Determine the [x, y] coordinate at the center of the cell enclosing the given text.  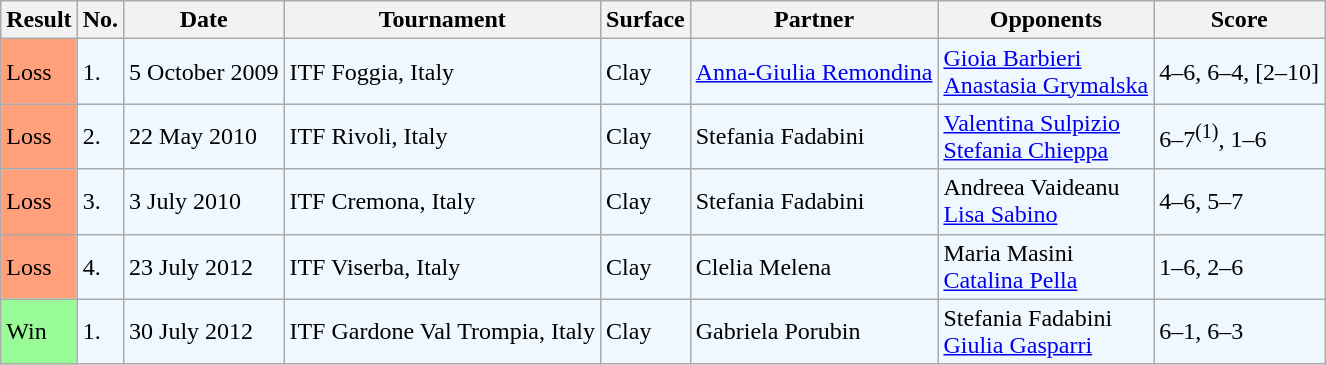
Stefania Fadabini Giulia Gasparri [1046, 332]
Surface [646, 20]
Valentina Sulpizio Stefania Chieppa [1046, 136]
Date [204, 20]
5 October 2009 [204, 72]
ITF Cremona, Italy [442, 202]
Gabriela Porubin [814, 332]
23 July 2012 [204, 266]
ITF Gardone Val Trompia, Italy [442, 332]
ITF Rivoli, Italy [442, 136]
Win [39, 332]
Tournament [442, 20]
30 July 2012 [204, 332]
ITF Foggia, Italy [442, 72]
Opponents [1046, 20]
4–6, 5–7 [1240, 202]
Result [39, 20]
1–6, 2–6 [1240, 266]
Score [1240, 20]
6–1, 6–3 [1240, 332]
Partner [814, 20]
22 May 2010 [204, 136]
Clelia Melena [814, 266]
6–7(1), 1–6 [1240, 136]
No. [100, 20]
Anna-Giulia Remondina [814, 72]
4. [100, 266]
Gioia Barbieri Anastasia Grymalska [1046, 72]
2. [100, 136]
3. [100, 202]
Andreea Vaideanu Lisa Sabino [1046, 202]
Maria Masini Catalina Pella [1046, 266]
4–6, 6–4, [2–10] [1240, 72]
3 July 2010 [204, 202]
ITF Viserba, Italy [442, 266]
